Return the [X, Y] coordinate for the center point of the cell that contains the specified text.  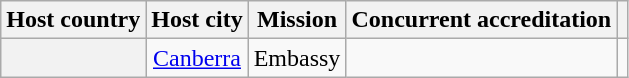
Host country [74, 20]
Embassy [297, 58]
Concurrent accreditation [482, 20]
Host city [197, 20]
Mission [297, 20]
Canberra [197, 58]
